From the cell containing the given text, extract its center point as (x, y) coordinate. 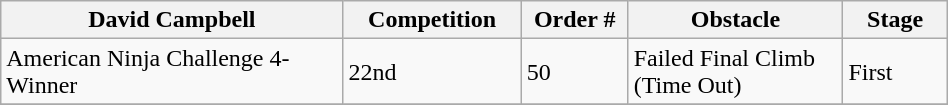
Failed Final Climb (Time Out) (736, 72)
First (895, 72)
Order # (574, 20)
American Ninja Challenge 4-Winner (172, 72)
Stage (895, 20)
Obstacle (736, 20)
50 (574, 72)
22nd (432, 72)
Competition (432, 20)
David Campbell (172, 20)
